Return the [x, y] coordinate for the center point of the cell that contains the specified text.  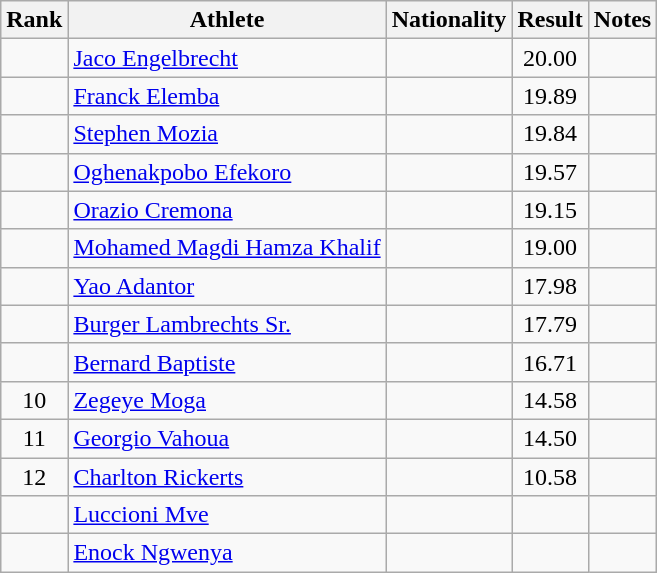
Charlton Rickerts [227, 477]
11 [34, 438]
Burger Lambrechts Sr. [227, 324]
Luccioni Mve [227, 515]
19.84 [550, 134]
Enock Ngwenya [227, 553]
Rank [34, 20]
Stephen Mozia [227, 134]
Georgio Vahoua [227, 438]
Mohamed Magdi Hamza Khalif [227, 248]
Result [550, 20]
Athlete [227, 20]
10 [34, 400]
Oghenakpobo Efekoro [227, 172]
14.50 [550, 438]
Nationality [449, 20]
20.00 [550, 58]
16.71 [550, 362]
Bernard Baptiste [227, 362]
10.58 [550, 477]
19.00 [550, 248]
17.98 [550, 286]
Jaco Engelbrecht [227, 58]
Yao Adantor [227, 286]
19.89 [550, 96]
19.57 [550, 172]
12 [34, 477]
Franck Elemba [227, 96]
17.79 [550, 324]
Notes [622, 20]
19.15 [550, 210]
14.58 [550, 400]
Orazio Cremona [227, 210]
Zegeye Moga [227, 400]
